From the cell containing the given text, extract its center point as (x, y) coordinate. 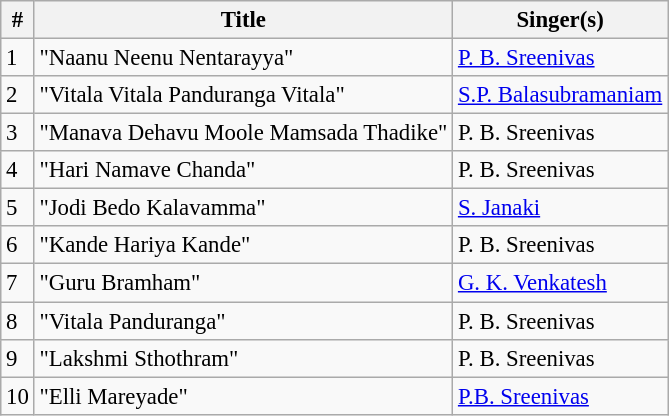
"Hari Namave Chanda" (243, 170)
1 (18, 58)
"Manava Dehavu Moole Mamsada Thadike" (243, 133)
S. Janaki (560, 208)
S.P. Balasubramaniam (560, 95)
9 (18, 358)
"Kande Hariya Kande" (243, 245)
P.B. Sreenivas (560, 396)
10 (18, 396)
"Naanu Neenu Nentarayya" (243, 58)
6 (18, 245)
"Jodi Bedo Kalavamma" (243, 208)
"Vitala Vitala Panduranga Vitala" (243, 95)
"Guru Bramham" (243, 283)
Singer(s) (560, 20)
G. K. Venkatesh (560, 283)
Title (243, 20)
"Elli Mareyade" (243, 396)
4 (18, 170)
"Lakshmi Sthothram" (243, 358)
3 (18, 133)
"Vitala Panduranga" (243, 321)
2 (18, 95)
5 (18, 208)
8 (18, 321)
# (18, 20)
7 (18, 283)
